Find where the given text appears and provide that cell's center as [x, y] coordinate. 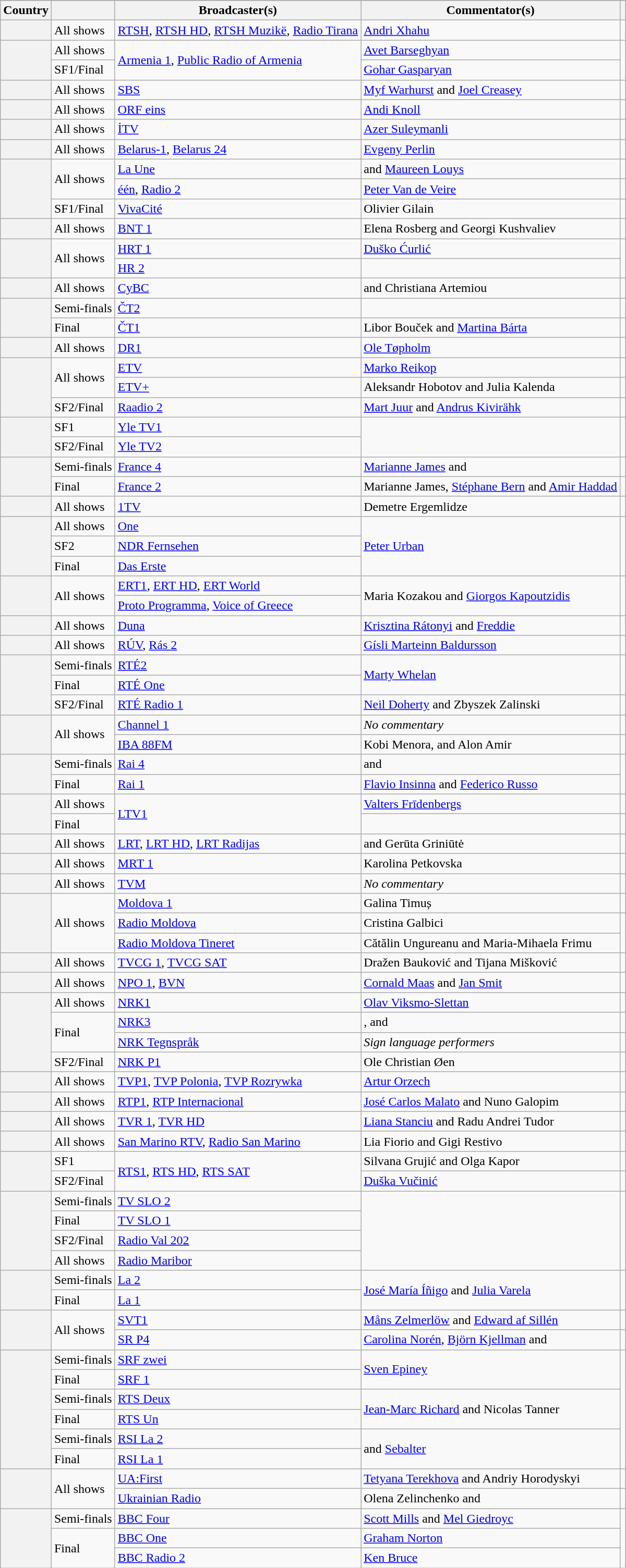
1TV [238, 506]
Azer Suleymanli [490, 129]
BNT 1 [238, 228]
Marianne James, Stéphane Bern and Amir Haddad [490, 486]
Andi Knoll [490, 109]
Ole Christian Øen [490, 1062]
Silvana Grujić and Olga Kapor [490, 1161]
José María Íñigo and Julia Varela [490, 1290]
Evgeny Perlin [490, 149]
Gohar Gasparyan [490, 70]
BBC Radio 2 [238, 1558]
NPO 1, BVN [238, 983]
SRF 1 [238, 1379]
Olav Viksmo-Slettan [490, 1002]
Tetyana Terekhova and Andriy Horodyskyi [490, 1478]
Radio Moldova Tineret [238, 943]
TVR 1, TVR HD [238, 1121]
SVT1 [238, 1320]
France 2 [238, 486]
Demetre Ergemlidze [490, 506]
Andri Xhahu [490, 30]
Peter Van de Veire [490, 189]
and Sebalter [490, 1449]
Radio Val 202 [238, 1241]
ERT1, ERT HD, ERT World [238, 586]
Channel 1 [238, 725]
Proto Programma, Voice of Greece [238, 606]
TVP1, TVP Polonia, TVP Rozrywka [238, 1082]
Artur Orzech [490, 1082]
Flavio Insinna and Federico Russo [490, 784]
Broadcaster(s) [238, 10]
CyBC [238, 288]
Carolina Norén, Björn Kjellman and [490, 1340]
Duška Vučinić [490, 1181]
Gísli Marteinn Baldursson [490, 645]
Yle TV2 [238, 447]
France 4 [238, 467]
ETV [238, 367]
Olena Zelinchenko and [490, 1498]
LTV1 [238, 814]
Myf Warhurst and Joel Creasey [490, 90]
Kobi Menora, and Alon Amir [490, 744]
Jean-Marc Richard and Nicolas Tanner [490, 1409]
Avet Barseghyan [490, 50]
Valters Frīdenbergs [490, 804]
Dražen Bauković and Tijana Mišković [490, 963]
RTÉ One [238, 685]
Das Erste [238, 566]
RTS Deux [238, 1399]
Måns Zelmerlöw and Edward af Sillén [490, 1320]
Radio Maribor [238, 1260]
LRT, LRT HD, LRT Radijas [238, 843]
Karolina Petkovska [490, 863]
Scott Mills and Mel Giedroyc [490, 1518]
and Maureen Louys [490, 169]
RTÉ2 [238, 665]
SF2 [83, 546]
UA:First [238, 1478]
Cornald Maas and Jan Smit [490, 983]
Raadio 2 [238, 407]
TVM [238, 884]
Krisztina Rátonyi and Freddie [490, 626]
Rai 4 [238, 764]
La 2 [238, 1280]
Ole Tøpholm [490, 348]
Cristina Galbici [490, 923]
and [490, 764]
VivaCité [238, 209]
RSI La 2 [238, 1439]
Belarus-1, Belarus 24 [238, 149]
Duna [238, 626]
TVCG 1, TVCG SAT [238, 963]
Radio Moldova [238, 923]
TV SLO 1 [238, 1221]
HRT 1 [238, 249]
Marko Reikop [490, 367]
MRT 1 [238, 863]
RTÉ Radio 1 [238, 705]
Ken Bruce [490, 1558]
La Une [238, 169]
and Gerūta Griniūtė [490, 843]
Country [26, 10]
HR 2 [238, 268]
Libor Bouček and Martina Bárta [490, 328]
één, Radio 2 [238, 189]
NRK3 [238, 1022]
Sven Epiney [490, 1369]
José Carlos Malato and Nuno Galopim [490, 1101]
Peter Urban [490, 546]
SRF zwei [238, 1359]
Marianne James and [490, 467]
NRK P1 [238, 1062]
Graham Norton [490, 1538]
RTS Un [238, 1419]
BBC Four [238, 1518]
Liana Stanciu and Radu Andrei Tudor [490, 1121]
RTS1, RTS HD, RTS SAT [238, 1171]
DR1 [238, 348]
RTSH, RTSH HD, RTSH Muzikë, Radio Tirana [238, 30]
Olivier Gilain [490, 209]
Mart Juur and Andrus Kivirähk [490, 407]
Lia Fiorio and Gigi Restivo [490, 1141]
İTV [238, 129]
Sign language performers [490, 1042]
One [238, 526]
and Christiana Artemiou [490, 288]
Rai 1 [238, 784]
RTP1, RTP Internacional [238, 1101]
RÚV, Rás 2 [238, 645]
San Marino RTV, Radio San Marino [238, 1141]
ČT1 [238, 328]
Marty Whelan [490, 675]
SBS [238, 90]
Aleksandr Hobotov and Julia Kalenda [490, 387]
Ukrainian Radio [238, 1498]
BBC One [238, 1538]
Maria Kozakou and Giorgos Kapoutzidis [490, 596]
NRK1 [238, 1002]
SR P4 [238, 1340]
NDR Fernsehen [238, 546]
Yle TV1 [238, 427]
Elena Rosberg and Georgi Kushvaliev [490, 228]
Duško Ćurlić [490, 249]
NRK Tegnspråk [238, 1042]
La 1 [238, 1300]
RSI La 1 [238, 1459]
ORF eins [238, 109]
Commentator(s) [490, 10]
, and [490, 1022]
Galina Timuș [490, 903]
Moldova 1 [238, 903]
Neil Doherty and Zbyszek Zalinski [490, 705]
ČT2 [238, 308]
Armenia 1, Public Radio of Armenia [238, 60]
ETV+ [238, 387]
Cătălin Ungureanu and Maria-Mihaela Frimu [490, 943]
TV SLO 2 [238, 1200]
IBA 88FM [238, 744]
